Identify which cell holds the provided text, then report its [x, y] central coordinate. 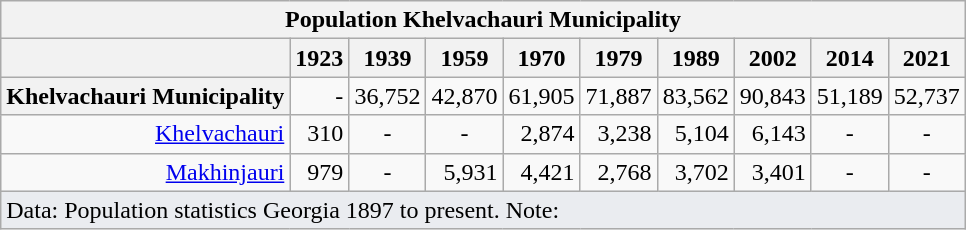
4,421 [542, 172]
71,887 [618, 96]
1939 [388, 58]
Khelvachauri [146, 134]
1979 [618, 58]
2,874 [542, 134]
90,843 [772, 96]
Data: Population statistics Georgia 1897 to present. Note: [484, 210]
1923 [320, 58]
61,905 [542, 96]
5,931 [464, 172]
2002 [772, 58]
1989 [696, 58]
52,737 [926, 96]
1959 [464, 58]
3,702 [696, 172]
5,104 [696, 134]
Makhinjauri [146, 172]
Khelvachauri Municipality [146, 96]
2014 [850, 58]
1970 [542, 58]
Population Khelvachauri Municipality [484, 20]
6,143 [772, 134]
2,768 [618, 172]
36,752 [388, 96]
42,870 [464, 96]
83,562 [696, 96]
3,238 [618, 134]
51,189 [850, 96]
310 [320, 134]
3,401 [772, 172]
2021 [926, 58]
979 [320, 172]
